Return (x, y) of the center of cell containing provided text 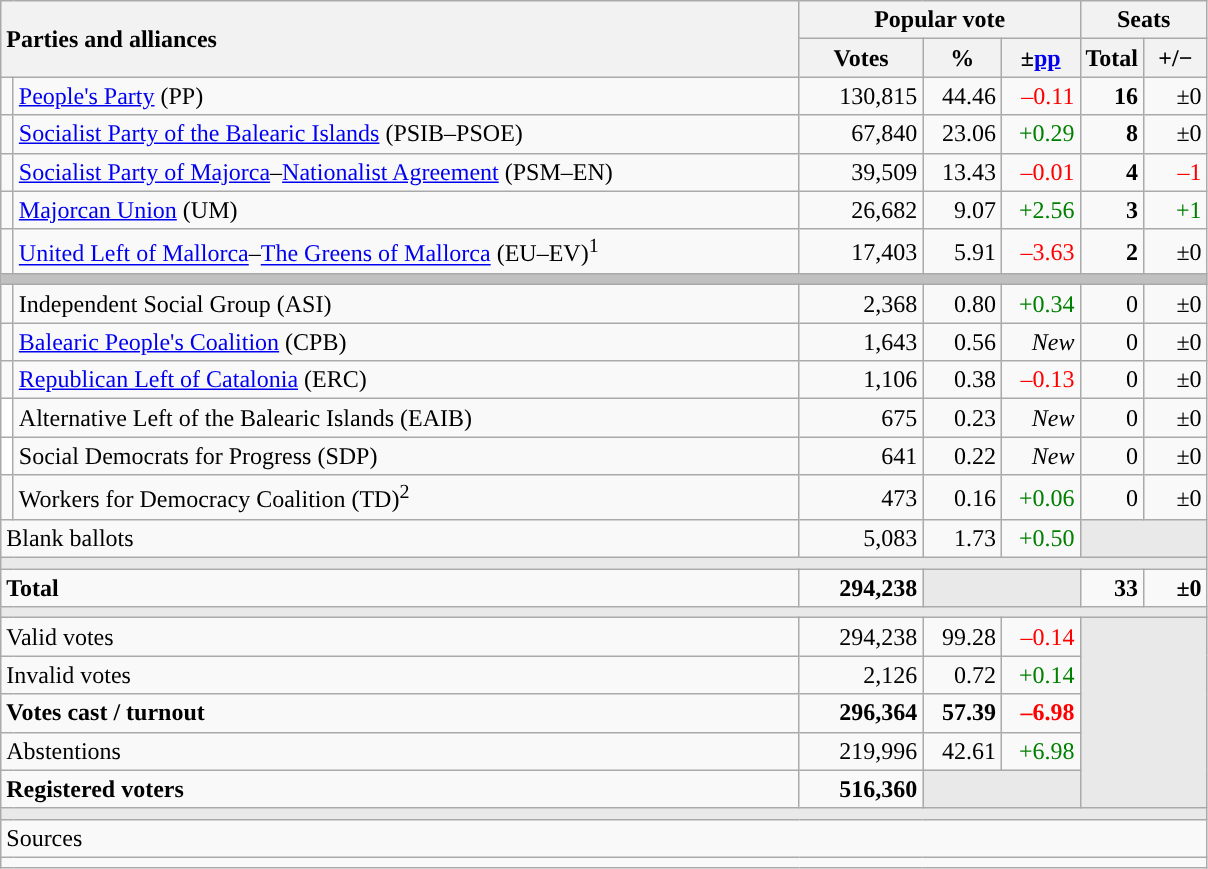
+2.56 (1040, 210)
–0.13 (1040, 380)
26,682 (861, 210)
3 (1112, 210)
Seats (1144, 20)
1.73 (962, 539)
+6.98 (1040, 751)
United Left of Mallorca–The Greens of Mallorca (EU–EV)1 (406, 252)
Independent Social Group (ASI) (406, 304)
33 (1112, 588)
0.80 (962, 304)
4 (1112, 172)
Socialist Party of Majorca–Nationalist Agreement (PSM–EN) (406, 172)
Blank ballots (400, 539)
Abstentions (400, 751)
–1 (1176, 172)
Invalid votes (400, 675)
675 (861, 418)
Parties and alliances (400, 39)
0.56 (962, 342)
Sources (604, 838)
0.16 (962, 498)
–6.98 (1040, 713)
17,403 (861, 252)
473 (861, 498)
2 (1112, 252)
Registered voters (400, 789)
Alternative Left of the Balearic Islands (EAIB) (406, 418)
42.61 (962, 751)
0.22 (962, 456)
Republican Left of Catalonia (ERC) (406, 380)
Valid votes (400, 637)
Social Democrats for Progress (SDP) (406, 456)
2,126 (861, 675)
Balearic People's Coalition (CPB) (406, 342)
5,083 (861, 539)
641 (861, 456)
1,643 (861, 342)
–0.01 (1040, 172)
0.23 (962, 418)
5.91 (962, 252)
+0.14 (1040, 675)
1,106 (861, 380)
±pp (1040, 58)
16 (1112, 96)
Popular vote (940, 20)
2,368 (861, 304)
219,996 (861, 751)
516,360 (861, 789)
Votes cast / turnout (400, 713)
+/− (1176, 58)
67,840 (861, 134)
9.07 (962, 210)
–3.63 (1040, 252)
+0.50 (1040, 539)
% (962, 58)
Workers for Democracy Coalition (TD)2 (406, 498)
+0.29 (1040, 134)
People's Party (PP) (406, 96)
+0.34 (1040, 304)
13.43 (962, 172)
44.46 (962, 96)
23.06 (962, 134)
+0.06 (1040, 498)
296,364 (861, 713)
0.72 (962, 675)
–0.11 (1040, 96)
130,815 (861, 96)
8 (1112, 134)
+1 (1176, 210)
Votes (861, 58)
99.28 (962, 637)
Socialist Party of the Balearic Islands (PSIB–PSOE) (406, 134)
39,509 (861, 172)
57.39 (962, 713)
Majorcan Union (UM) (406, 210)
–0.14 (1040, 637)
0.38 (962, 380)
